Detect which cell encompasses the target text, then output its (X, Y) center coordinate. 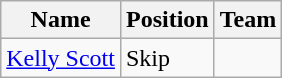
Name (61, 20)
Kelly Scott (61, 58)
Skip (167, 58)
Team (248, 20)
Position (167, 20)
